Determine the (x, y) coordinate at the center of the cell enclosing the given text.  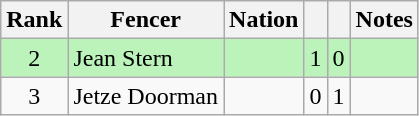
Rank (34, 20)
Fencer (146, 20)
Jetze Doorman (146, 96)
Jean Stern (146, 58)
3 (34, 96)
Nation (264, 20)
Notes (384, 20)
2 (34, 58)
